Output the (x, y) coordinate of the center of the cell containing the given text.  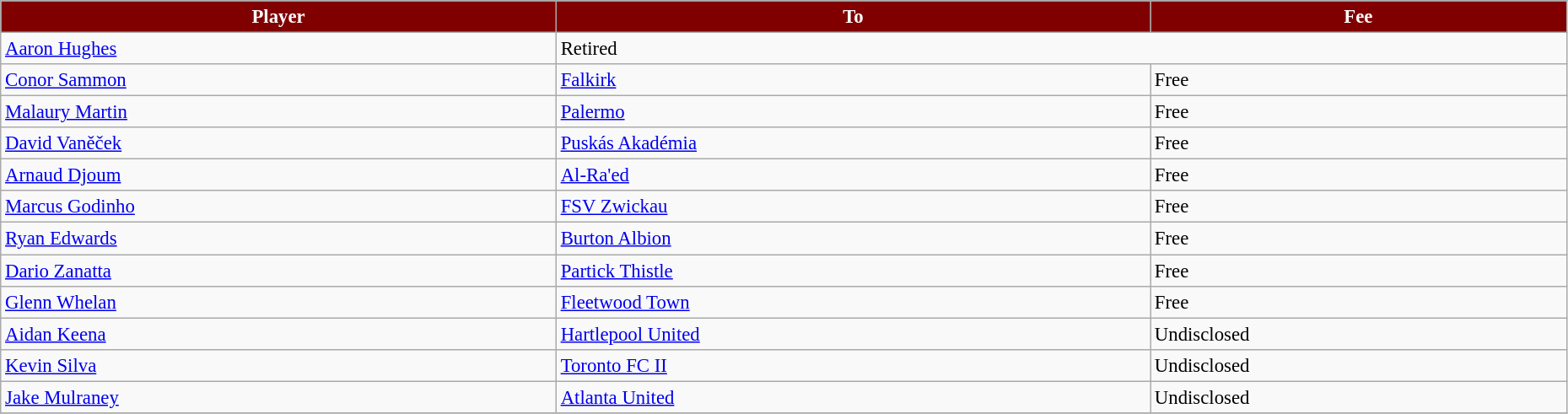
Retired (1061, 49)
Hartlepool United (853, 334)
Partick Thistle (853, 271)
Aidan Keena (278, 334)
Ryan Edwards (278, 239)
Palermo (853, 112)
FSV Zwickau (853, 207)
Glenn Whelan (278, 302)
Al-Ra'ed (853, 175)
Dario Zanatta (278, 271)
Kevin Silva (278, 365)
Player (278, 17)
Arnaud Djoum (278, 175)
Falkirk (853, 80)
Toronto FC II (853, 365)
Malaury Martin (278, 112)
Jake Mulraney (278, 397)
Puskás Akadémia (853, 143)
David Vaněček (278, 143)
Fleetwood Town (853, 302)
Fee (1359, 17)
Conor Sammon (278, 80)
Marcus Godinho (278, 207)
Aaron Hughes (278, 49)
Atlanta United (853, 397)
To (853, 17)
Burton Albion (853, 239)
